Extract the [x, y] coordinate from the center of the cell holding the provided text.  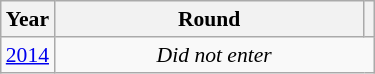
2014 [28, 55]
Did not enter [214, 55]
Year [28, 19]
Round [209, 19]
